Detect which cell encompasses the target text, then output its (x, y) center coordinate. 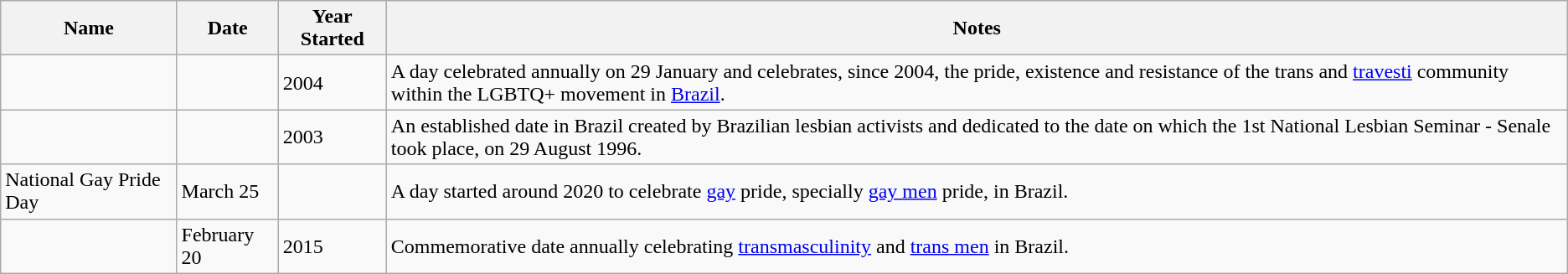
Name (89, 28)
Date (228, 28)
March 25 (228, 191)
2015 (332, 246)
February 20 (228, 246)
2004 (332, 82)
Year Started (332, 28)
A day started around 2020 to celebrate gay pride, specially gay men pride, in Brazil. (977, 191)
Notes (977, 28)
National Gay Pride Day (89, 191)
Commemorative date annually celebrating transmasculinity and trans men in Brazil. (977, 246)
2003 (332, 137)
